Search for the cell housing the specified text and yield its [X, Y] center coordinate. 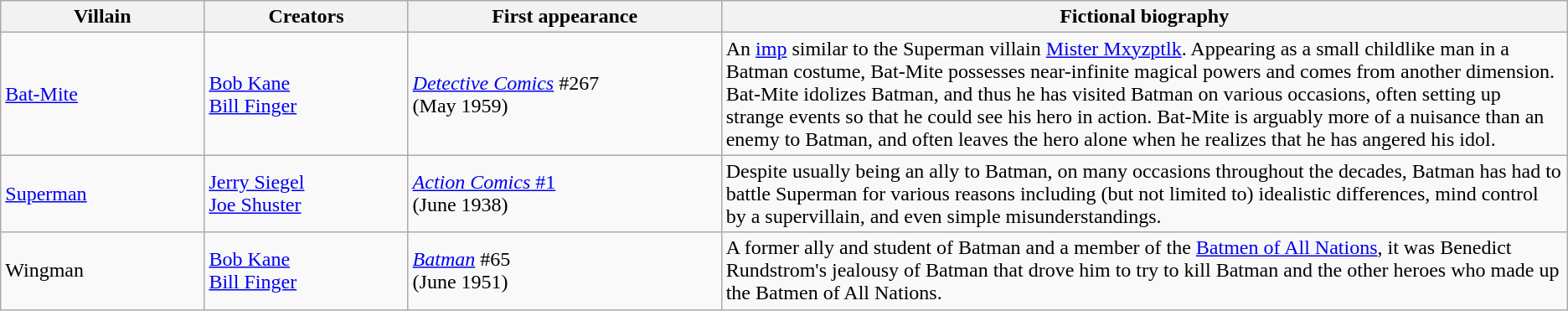
First appearance [565, 17]
Batman #65(June 1951) [565, 271]
Creators [307, 17]
Detective Comics #267(May 1959) [565, 94]
Superman [102, 194]
Bat-Mite [102, 94]
Jerry SiegelJoe Shuster [307, 194]
Wingman [102, 271]
Villain [102, 17]
Fictional biography [1144, 17]
Action Comics #1(June 1938) [565, 194]
